Pinpoint the cell where the given text exists, returning its (X, Y) midpoint coordinate. 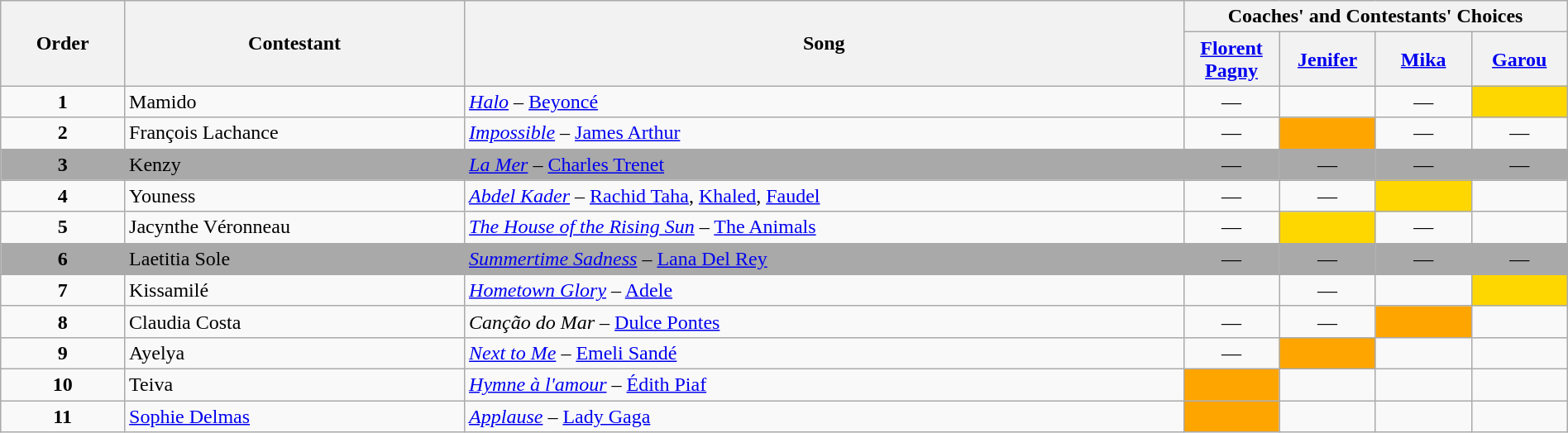
Summertime Sadness – Lana Del Rey (824, 259)
5 (63, 227)
Mamido (294, 102)
3 (63, 164)
Garou (1519, 59)
6 (63, 259)
La Mer – Charles Trenet (824, 164)
Next to Me – Emeli Sandé (824, 353)
2 (63, 133)
Florent Pagny (1231, 59)
Impossible – James Arthur (824, 133)
Hymne à l'amour – Édith Piaf (824, 384)
1 (63, 102)
Kenzy (294, 164)
Canção do Mar – Dulce Pontes (824, 321)
Claudia Costa (294, 321)
Order (63, 43)
8 (63, 321)
11 (63, 416)
Song (824, 43)
Youness (294, 196)
Contestant (294, 43)
Halo – Beyoncé (824, 102)
Jenifer (1327, 59)
Kissamilé (294, 290)
Coaches' and Contestants' Choices (1375, 17)
Hometown Glory – Adele (824, 290)
Sophie Delmas (294, 416)
Laetitia Sole (294, 259)
Mika (1423, 59)
Applause – Lady Gaga (824, 416)
10 (63, 384)
Ayelya (294, 353)
Abdel Kader – Rachid Taha, Khaled, Faudel (824, 196)
The House of the Rising Sun – The Animals (824, 227)
7 (63, 290)
Teiva (294, 384)
François Lachance (294, 133)
4 (63, 196)
Jacynthe Véronneau (294, 227)
9 (63, 353)
